Capture the cell that displays the provided text and extract its [X, Y] central coordinate. 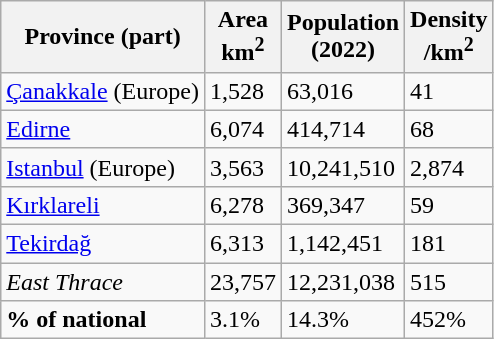
6,278 [242, 205]
14.3% [342, 320]
Istanbul (Europe) [103, 167]
1,528 [242, 91]
Tekirdağ [103, 244]
East Thrace [103, 282]
Çanakkale (Europe) [103, 91]
414,714 [342, 129]
23,757 [242, 282]
10,241,510 [342, 167]
515 [449, 282]
Density/km2 [449, 37]
Edirne [103, 129]
1,142,451 [342, 244]
3.1% [242, 320]
68 [449, 129]
63,016 [342, 91]
452% [449, 320]
Kırklareli [103, 205]
181 [449, 244]
41 [449, 91]
2,874 [449, 167]
3,563 [242, 167]
12,231,038 [342, 282]
Population(2022) [342, 37]
59 [449, 205]
Areakm2 [242, 37]
Province (part) [103, 37]
% of national [103, 320]
6,313 [242, 244]
6,074 [242, 129]
369,347 [342, 205]
